Identify which cell holds the provided text, then report its (x, y) central coordinate. 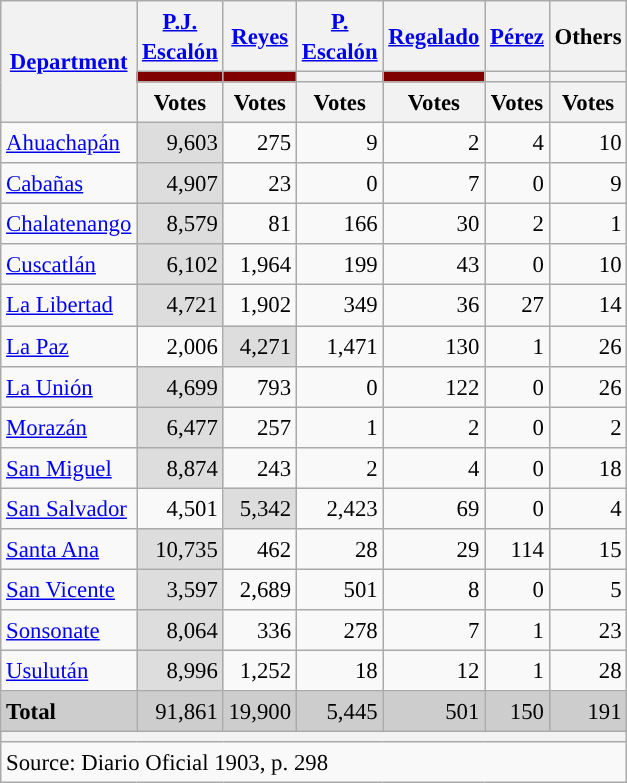
La Libertad (69, 306)
P. Escalón (340, 36)
4,271 (260, 346)
Chalatenango (69, 224)
Regalado (434, 36)
4,721 (180, 306)
336 (260, 630)
27 (518, 306)
5,445 (340, 712)
Sonsonate (69, 630)
166 (340, 224)
Total (69, 712)
4,501 (180, 508)
2,423 (340, 508)
Usulután (69, 670)
349 (340, 306)
1,471 (340, 346)
6,477 (180, 428)
122 (434, 386)
199 (340, 264)
4,907 (180, 184)
6,102 (180, 264)
793 (260, 386)
278 (340, 630)
12 (434, 670)
Source: Diario Oficial 1903, p. 298 (314, 762)
5,342 (260, 508)
19,900 (260, 712)
1,902 (260, 306)
191 (588, 712)
30 (434, 224)
243 (260, 468)
2,006 (180, 346)
130 (434, 346)
8 (434, 590)
1,964 (260, 264)
Cuscatlán (69, 264)
San Salvador (69, 508)
8,996 (180, 670)
San Miguel (69, 468)
9,603 (180, 144)
462 (260, 550)
4,699 (180, 386)
Cabañas (69, 184)
Santa Ana (69, 550)
1,252 (260, 670)
257 (260, 428)
Pérez (518, 36)
Others (588, 36)
P.J. Escalón (180, 36)
114 (518, 550)
43 (434, 264)
14 (588, 306)
La Paz (69, 346)
81 (260, 224)
8,064 (180, 630)
La Unión (69, 386)
3,597 (180, 590)
8,579 (180, 224)
91,861 (180, 712)
5 (588, 590)
8,874 (180, 468)
Ahuachapán (69, 144)
275 (260, 144)
29 (434, 550)
2,689 (260, 590)
10,735 (180, 550)
69 (434, 508)
Morazán (69, 428)
Reyes (260, 36)
150 (518, 712)
Department (69, 62)
36 (434, 306)
San Vicente (69, 590)
15 (588, 550)
